Identify which cell holds the provided text, then report its [x, y] central coordinate. 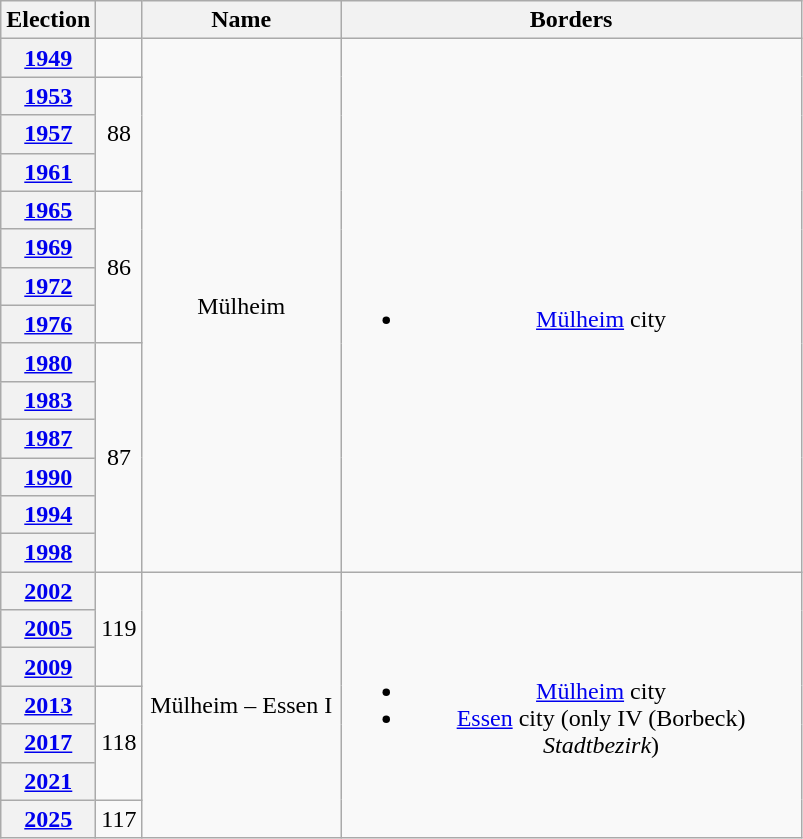
1976 [48, 324]
1990 [48, 477]
1983 [48, 400]
88 [119, 134]
1969 [48, 248]
2005 [48, 629]
1980 [48, 362]
117 [119, 819]
1987 [48, 438]
119 [119, 629]
87 [119, 457]
Mülheim [242, 306]
118 [119, 743]
1994 [48, 515]
86 [119, 267]
1953 [48, 96]
2021 [48, 781]
2009 [48, 667]
1972 [48, 286]
Mülheim – Essen I [242, 705]
2002 [48, 591]
Name [242, 20]
2025 [48, 819]
1961 [48, 172]
1998 [48, 553]
Borders [572, 20]
1965 [48, 210]
1957 [48, 134]
Mülheim cityEssen city (only IV (Borbeck) Stadtbezirk) [572, 705]
1949 [48, 58]
2013 [48, 705]
Election [48, 20]
Mülheim city [572, 306]
2017 [48, 743]
